Find where the given text appears and provide that cell's center as [X, Y] coordinate. 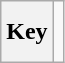
Key [27, 32]
